Pinpoint the cell where the given text exists, returning its (x, y) midpoint coordinate. 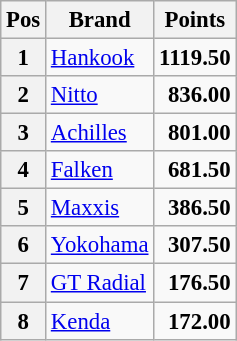
172.00 (195, 321)
Pos (24, 20)
801.00 (195, 133)
Points (195, 20)
Brand (100, 20)
Nitto (100, 95)
Falken (100, 170)
Yokohama (100, 245)
Maxxis (100, 208)
1 (24, 58)
8 (24, 321)
3 (24, 133)
4 (24, 170)
836.00 (195, 95)
Hankook (100, 58)
7 (24, 283)
681.50 (195, 170)
5 (24, 208)
Kenda (100, 321)
176.50 (195, 283)
Achilles (100, 133)
386.50 (195, 208)
2 (24, 95)
307.50 (195, 245)
6 (24, 245)
GT Radial (100, 283)
1119.50 (195, 58)
